For the text-containing cell, return its midpoint in [x, y] coordinate format. 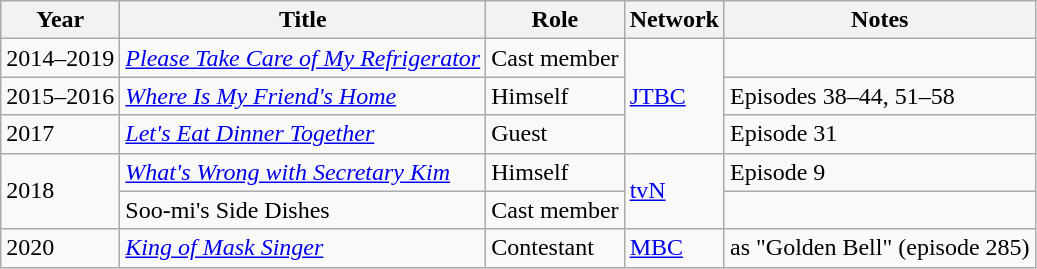
Network [674, 20]
tvN [674, 191]
Role [555, 20]
Guest [555, 134]
Let's Eat Dinner Together [303, 134]
Title [303, 20]
2020 [60, 248]
Please Take Care of My Refrigerator [303, 58]
MBC [674, 248]
Episodes 38–44, 51–58 [880, 96]
Year [60, 20]
King of Mask Singer [303, 248]
Contestant [555, 248]
Episode 9 [880, 172]
2017 [60, 134]
What's Wrong with Secretary Kim [303, 172]
as "Golden Bell" (episode 285) [880, 248]
JTBC [674, 96]
Notes [880, 20]
2015–2016 [60, 96]
Soo-mi's Side Dishes [303, 210]
Where Is My Friend's Home [303, 96]
2014–2019 [60, 58]
2018 [60, 191]
Episode 31 [880, 134]
